From the cell containing the given text, extract its center point as (X, Y) coordinate. 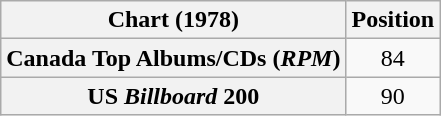
90 (393, 96)
Chart (1978) (174, 20)
84 (393, 58)
US Billboard 200 (174, 96)
Canada Top Albums/CDs (RPM) (174, 58)
Position (393, 20)
